From the cell containing the given text, extract its center point as (x, y) coordinate. 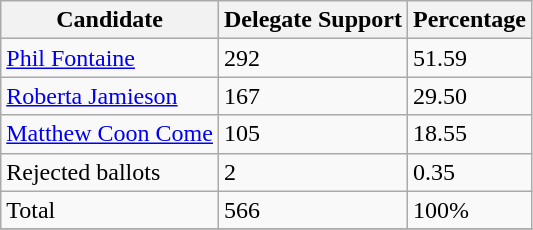
566 (312, 210)
292 (312, 58)
105 (312, 134)
Matthew Coon Come (110, 134)
18.55 (470, 134)
167 (312, 96)
Total (110, 210)
29.50 (470, 96)
51.59 (470, 58)
Candidate (110, 20)
0.35 (470, 172)
Phil Fontaine (110, 58)
Roberta Jamieson (110, 96)
100% (470, 210)
Rejected ballots (110, 172)
2 (312, 172)
Delegate Support (312, 20)
Percentage (470, 20)
